For the text-containing cell, return its midpoint in (X, Y) coordinate format. 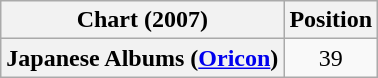
Chart (2007) (142, 20)
39 (331, 58)
Japanese Albums (Oricon) (142, 58)
Position (331, 20)
